Output the [x, y] coordinate of the center of the cell containing the given text.  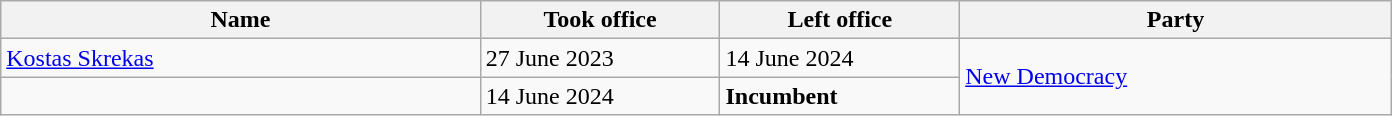
Name [240, 20]
New Democracy [1176, 77]
Kostas Skrekas [240, 58]
27 June 2023 [600, 58]
Party [1176, 20]
Incumbent [840, 96]
Took office [600, 20]
Left office [840, 20]
